Scan for the cell matching the given text and deliver its [X, Y] coordinate at center. 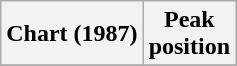
Chart (1987) [72, 34]
Peakposition [189, 34]
